Identify which cell holds the provided text, then report its (X, Y) central coordinate. 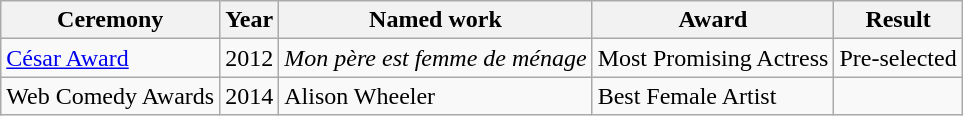
Award (713, 20)
César Award (110, 58)
2014 (250, 96)
Web Comedy Awards (110, 96)
Year (250, 20)
Most Promising Actress (713, 58)
Mon père est femme de ménage (436, 58)
Result (898, 20)
Ceremony (110, 20)
Best Female Artist (713, 96)
Alison Wheeler (436, 96)
Named work (436, 20)
Pre-selected (898, 58)
2012 (250, 58)
